Output the (X, Y) coordinate of the center of the cell containing the given text.  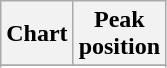
Peakposition (119, 34)
Chart (37, 34)
